Detect which cell encompasses the target text, then output its [x, y] center coordinate. 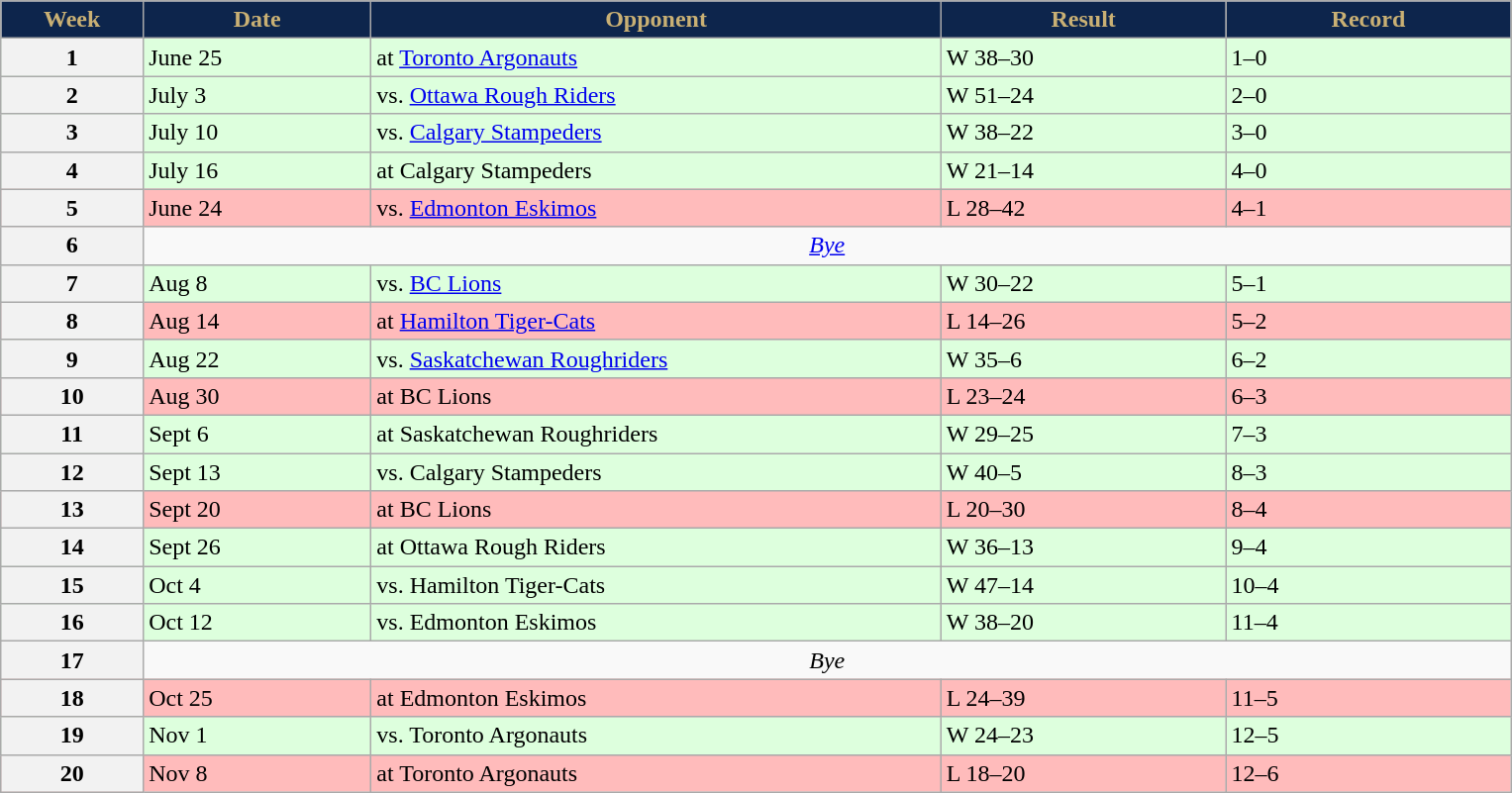
vs. Saskatchewan Roughriders [656, 358]
7–3 [1368, 434]
6–3 [1368, 396]
12 [72, 472]
W 29–25 [1083, 434]
at Hamilton Tiger-Cats [656, 321]
W 51–24 [1083, 95]
W 38–22 [1083, 133]
8 [72, 321]
6–2 [1368, 358]
Result [1083, 20]
W 30–22 [1083, 283]
July 16 [257, 170]
14 [72, 547]
L 28–42 [1083, 208]
7 [72, 283]
W 40–5 [1083, 472]
9–4 [1368, 547]
Aug 22 [257, 358]
4–0 [1368, 170]
W 35–6 [1083, 358]
Aug 30 [257, 396]
L 18–20 [1083, 773]
12–5 [1368, 736]
10 [72, 396]
5–2 [1368, 321]
W 24–23 [1083, 736]
4–1 [1368, 208]
Week [72, 20]
12–6 [1368, 773]
15 [72, 585]
at Saskatchewan Roughriders [656, 434]
Sept 13 [257, 472]
5–1 [1368, 283]
L 23–24 [1083, 396]
Sept 6 [257, 434]
11–5 [1368, 698]
16 [72, 623]
19 [72, 736]
9 [72, 358]
June 25 [257, 57]
W 36–13 [1083, 547]
Date [257, 20]
6 [72, 246]
June 24 [257, 208]
vs. Hamilton Tiger-Cats [656, 585]
20 [72, 773]
W 47–14 [1083, 585]
2–0 [1368, 95]
8–3 [1368, 472]
Oct 12 [257, 623]
W 21–14 [1083, 170]
Oct 4 [257, 585]
Record [1368, 20]
L 14–26 [1083, 321]
18 [72, 698]
vs. BC Lions [656, 283]
1–0 [1368, 57]
vs. Ottawa Rough Riders [656, 95]
10–4 [1368, 585]
11–4 [1368, 623]
vs. Toronto Argonauts [656, 736]
at Calgary Stampeders [656, 170]
5 [72, 208]
Sept 20 [257, 510]
4 [72, 170]
Nov 1 [257, 736]
July 3 [257, 95]
1 [72, 57]
3 [72, 133]
at Ottawa Rough Riders [656, 547]
2 [72, 95]
July 10 [257, 133]
W 38–20 [1083, 623]
3–0 [1368, 133]
Aug 8 [257, 283]
Oct 25 [257, 698]
at Edmonton Eskimos [656, 698]
11 [72, 434]
L 24–39 [1083, 698]
W 38–30 [1083, 57]
L 20–30 [1083, 510]
8–4 [1368, 510]
17 [72, 660]
Sept 26 [257, 547]
Aug 14 [257, 321]
13 [72, 510]
Nov 8 [257, 773]
Opponent [656, 20]
